Return [X, Y] of the center of cell containing provided text 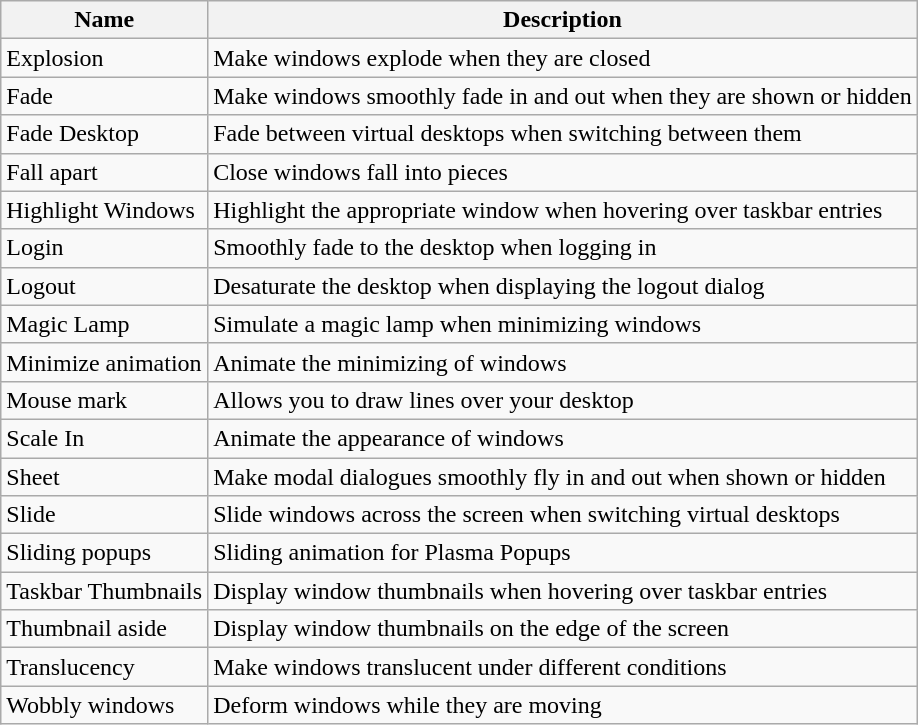
Minimize animation [104, 362]
Simulate a magic lamp when minimizing windows [563, 324]
Translucency [104, 667]
Fall apart [104, 172]
Animate the appearance of windows [563, 438]
Display window thumbnails on the edge of the screen [563, 629]
Allows you to draw lines over your desktop [563, 400]
Mouse mark [104, 400]
Taskbar Thumbnails [104, 591]
Name [104, 20]
Make windows translucent under different conditions [563, 667]
Sliding animation for Plasma Popups [563, 553]
Slide windows across the screen when switching virtual desktops [563, 515]
Make windows smoothly fade in and out when they are shown or hidden [563, 96]
Sliding popups [104, 553]
Smoothly fade to the desktop when logging in [563, 248]
Make windows explode when they are closed [563, 58]
Slide [104, 515]
Make modal dialogues smoothly fly in and out when shown or hidden [563, 477]
Logout [104, 286]
Magic Lamp [104, 324]
Fade between virtual desktops when switching between them [563, 134]
Scale In [104, 438]
Login [104, 248]
Close windows fall into pieces [563, 172]
Desaturate the desktop when displaying the logout dialog [563, 286]
Description [563, 20]
Fade [104, 96]
Explosion [104, 58]
Deform windows while they are moving [563, 705]
Highlight the appropriate window when hovering over taskbar entries [563, 210]
Sheet [104, 477]
Highlight Windows [104, 210]
Display window thumbnails when hovering over taskbar entries [563, 591]
Thumbnail aside [104, 629]
Animate the minimizing of windows [563, 362]
Fade Desktop [104, 134]
Wobbly windows [104, 705]
